Return (x, y) of the center of cell containing provided text 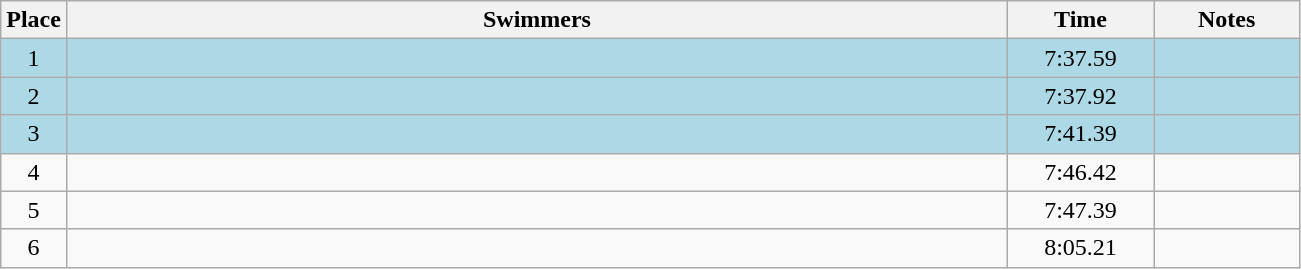
1 (34, 58)
7:37.59 (1081, 58)
3 (34, 134)
Swimmers (536, 20)
2 (34, 96)
6 (34, 248)
7:41.39 (1081, 134)
7:47.39 (1081, 210)
4 (34, 172)
Time (1081, 20)
7:46.42 (1081, 172)
Notes (1227, 20)
5 (34, 210)
Place (34, 20)
7:37.92 (1081, 96)
8:05.21 (1081, 248)
